Provide the (x, y) coordinate of the cell's center where the given text is located.  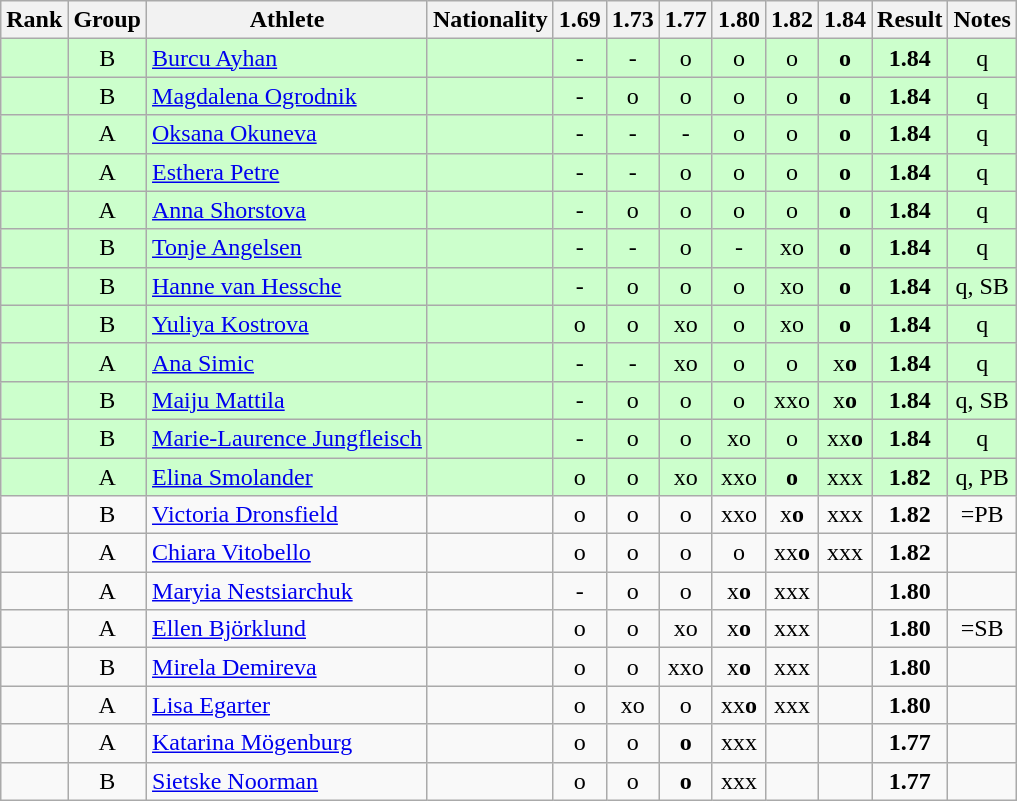
Sietske Noorman (288, 781)
Elina Smolander (288, 477)
q, PB (982, 477)
Group (108, 20)
1.69 (580, 20)
Ana Simic (288, 362)
Oksana Okuneva (288, 134)
Maiju Mattila (288, 400)
1.73 (632, 20)
Result (910, 20)
Nationality (490, 20)
Katarina Mögenburg (288, 743)
Lisa Egarter (288, 705)
Magdalena Ogrodnik (288, 96)
Mirela Demireva (288, 667)
Yuliya Kostrova (288, 324)
Anna Shorstova (288, 210)
Victoria Dronsfield (288, 515)
Rank (34, 20)
Burcu Ayhan (288, 58)
Ellen Björklund (288, 629)
Esthera Petre (288, 172)
Notes (982, 20)
=PB (982, 515)
Athlete (288, 20)
Tonje Angelsen (288, 248)
Hanne van Hessche (288, 286)
Marie-Laurence Jungfleisch (288, 438)
Chiara Vitobello (288, 553)
=SB (982, 629)
Maryia Nestsiarchuk (288, 591)
